Return [x, y] of the center of cell containing provided text 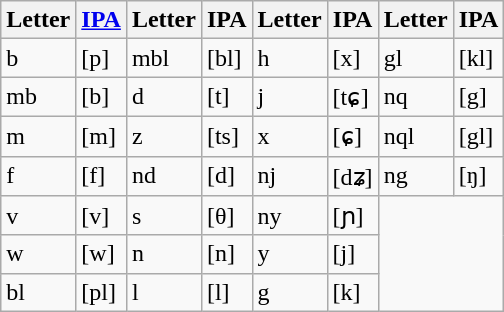
nq [416, 97]
[ts] [226, 136]
[ɲ] [352, 216]
[x] [352, 58]
s [164, 216]
[θ] [226, 216]
[g] [478, 97]
ng [416, 176]
h [290, 58]
[ŋ] [478, 176]
[d] [226, 176]
j [290, 97]
[tɕ] [352, 97]
[pl] [102, 292]
[t] [226, 97]
[dʑ] [352, 176]
[gl] [478, 136]
v [38, 216]
nd [164, 176]
n [164, 254]
gl [416, 58]
[b] [102, 97]
[kl] [478, 58]
m [38, 136]
d [164, 97]
mbl [164, 58]
[j] [352, 254]
y [290, 254]
[k] [352, 292]
bl [38, 292]
f [38, 176]
[w] [102, 254]
[l] [226, 292]
g [290, 292]
ny [290, 216]
[f] [102, 176]
[ɕ] [352, 136]
[n] [226, 254]
[v] [102, 216]
w [38, 254]
l [164, 292]
b [38, 58]
[p] [102, 58]
[m] [102, 136]
mb [38, 97]
nql [416, 136]
nj [290, 176]
z [164, 136]
x [290, 136]
[bl] [226, 58]
